Determine the [X, Y] coordinate at the center of the cell enclosing the given text.  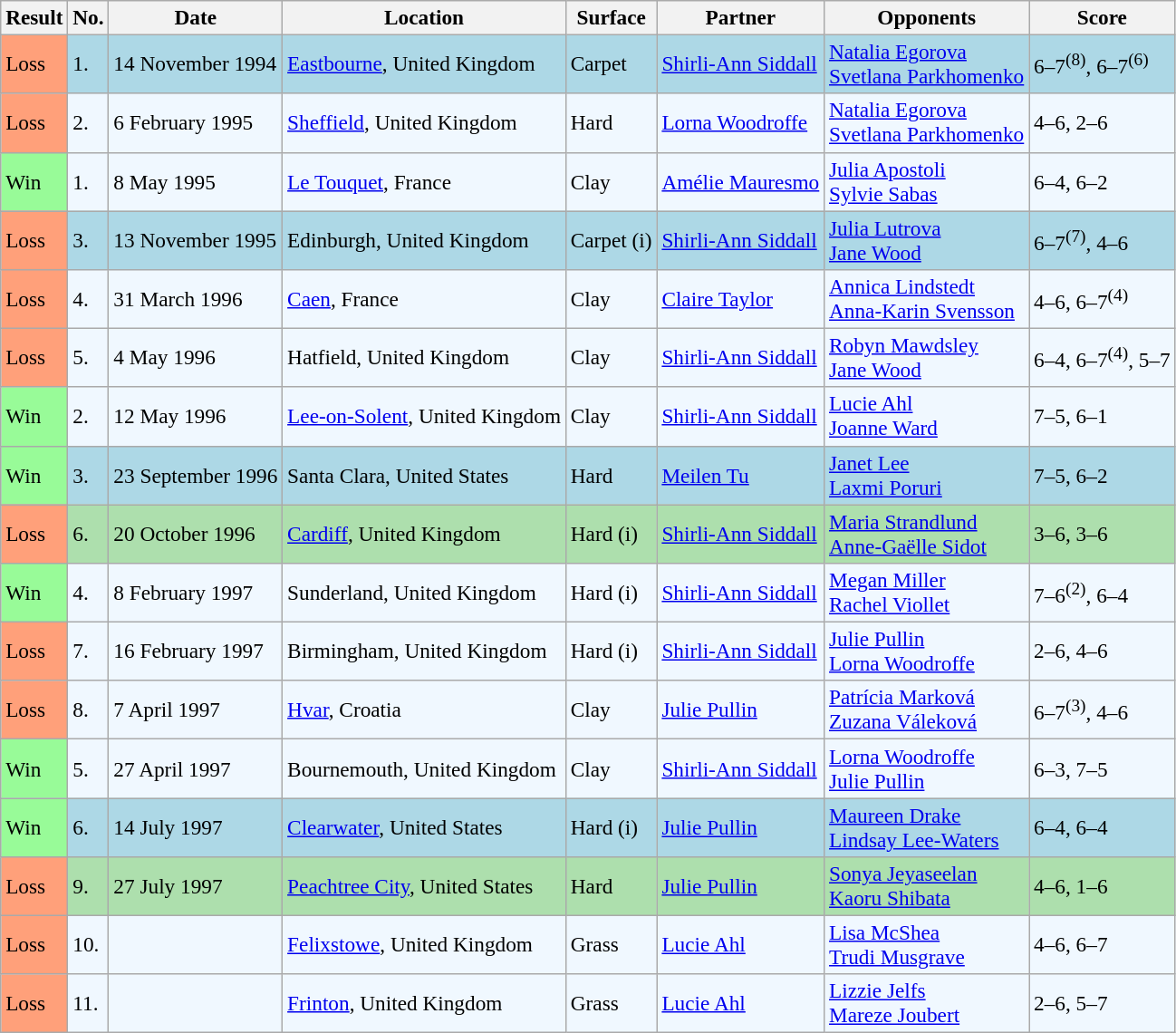
6–4, 6–7(4), 5–7 [1102, 357]
Julia Apostoli Sylvie Sabas [927, 181]
Sheffield, United Kingdom [424, 123]
16 February 1997 [196, 651]
6–7(7), 4–6 [1102, 239]
4–6, 2–6 [1102, 123]
Hatfield, United Kingdom [424, 357]
Janet Lee Laxmi Poruri [927, 475]
Annica Lindstedt Anna-Karin Svensson [927, 299]
Megan Miller Rachel Viollet [927, 593]
7. [89, 651]
Robyn Mawdsley Jane Wood [927, 357]
Sunderland, United Kingdom [424, 593]
7–6(2), 6–4 [1102, 593]
14 November 1994 [196, 63]
Surface [611, 17]
7–5, 6–2 [1102, 475]
Birmingham, United Kingdom [424, 651]
11. [89, 1004]
27 April 1997 [196, 768]
Date [196, 17]
Result [34, 17]
6–3, 7–5 [1102, 768]
3–6, 3–6 [1102, 533]
Felixstowe, United Kingdom [424, 944]
Eastbourne, United Kingdom [424, 63]
9. [89, 886]
Peachtree City, United States [424, 886]
Lorna Woodroffe Julie Pullin [927, 768]
13 November 1995 [196, 239]
31 March 1996 [196, 299]
Santa Clara, United States [424, 475]
Meilen Tu [741, 475]
Frinton, United Kingdom [424, 1004]
Carpet (i) [611, 239]
Clearwater, United States [424, 826]
20 October 1996 [196, 533]
Julie Pullin Lorna Woodroffe [927, 651]
4–6, 1–6 [1102, 886]
Bournemouth, United Kingdom [424, 768]
6 February 1995 [196, 123]
Lizzie Jelfs Mareze Joubert [927, 1004]
6–7(3), 4–6 [1102, 710]
Patrícia Marková Zuzana Váleková [927, 710]
8 May 1995 [196, 181]
Opponents [927, 17]
Lorna Woodroffe [741, 123]
No. [89, 17]
12 May 1996 [196, 417]
Amélie Mauresmo [741, 181]
27 July 1997 [196, 886]
8. [89, 710]
6–7(8), 6–7(6) [1102, 63]
Maria Strandlund Anne-Gaëlle Sidot [927, 533]
6–4, 6–2 [1102, 181]
Edinburgh, United Kingdom [424, 239]
6–4, 6–4 [1102, 826]
Lucie Ahl Joanne Ward [927, 417]
23 September 1996 [196, 475]
7–5, 6–1 [1102, 417]
Le Touquet, France [424, 181]
Carpet [611, 63]
4–6, 6–7 [1102, 944]
Partner [741, 17]
4 May 1996 [196, 357]
14 July 1997 [196, 826]
Caen, France [424, 299]
10. [89, 944]
Score [1102, 17]
2–6, 5–7 [1102, 1004]
Julia Lutrova Jane Wood [927, 239]
7 April 1997 [196, 710]
2–6, 4–6 [1102, 651]
Maureen Drake Lindsay Lee-Waters [927, 826]
4–6, 6–7(4) [1102, 299]
Claire Taylor [741, 299]
Lee-on-Solent, United Kingdom [424, 417]
Hvar, Croatia [424, 710]
Location [424, 17]
8 February 1997 [196, 593]
Lisa McShea Trudi Musgrave [927, 944]
Cardiff, United Kingdom [424, 533]
Sonya Jeyaseelan Kaoru Shibata [927, 886]
